Find where the given text appears and provide that cell's center as [x, y] coordinate. 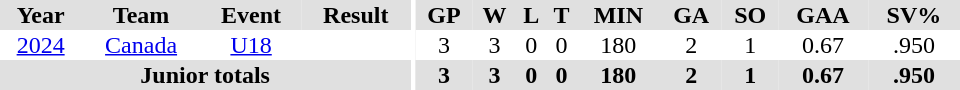
Junior totals [205, 75]
GP [444, 15]
MIN [618, 15]
2024 [40, 45]
GA [691, 15]
T [561, 15]
GAA [823, 15]
Canada [141, 45]
Event [251, 15]
Result [356, 15]
Team [141, 15]
W [494, 15]
U18 [251, 45]
SO [750, 15]
Year [40, 15]
SV% [914, 15]
L [531, 15]
